From the cell containing the given text, extract its center point as (x, y) coordinate. 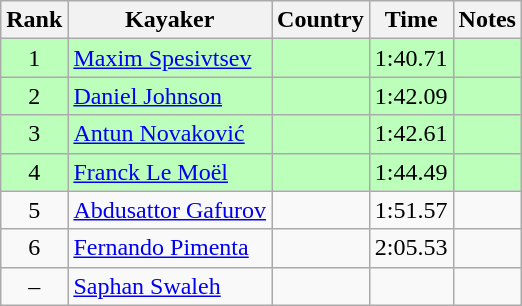
2 (34, 96)
1:42.61 (411, 134)
Maxim Spesivtsev (170, 58)
1:42.09 (411, 96)
Notes (487, 20)
Kayaker (170, 20)
5 (34, 210)
Time (411, 20)
Daniel Johnson (170, 96)
3 (34, 134)
6 (34, 248)
1:40.71 (411, 58)
Antun Novaković (170, 134)
1:44.49 (411, 172)
Rank (34, 20)
2:05.53 (411, 248)
1 (34, 58)
4 (34, 172)
Abdusattor Gafurov (170, 210)
Franck Le Moël (170, 172)
Saphan Swaleh (170, 286)
– (34, 286)
1:51.57 (411, 210)
Fernando Pimenta (170, 248)
Country (321, 20)
